Provide the (x, y) coordinate of the cell's center where the given text is located.  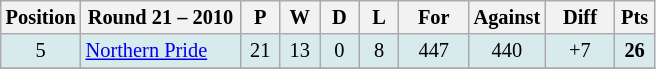
0 (340, 51)
5 (41, 51)
For (434, 17)
447 (434, 51)
21 (260, 51)
26 (635, 51)
Position (41, 17)
Northern Pride (161, 51)
+7 (580, 51)
P (260, 17)
D (340, 17)
Pts (635, 17)
W (300, 17)
440 (508, 51)
Against (508, 17)
8 (379, 51)
Diff (580, 17)
13 (300, 51)
L (379, 17)
Round 21 – 2010 (161, 17)
